Pinpoint the cell where the given text exists, returning its [x, y] midpoint coordinate. 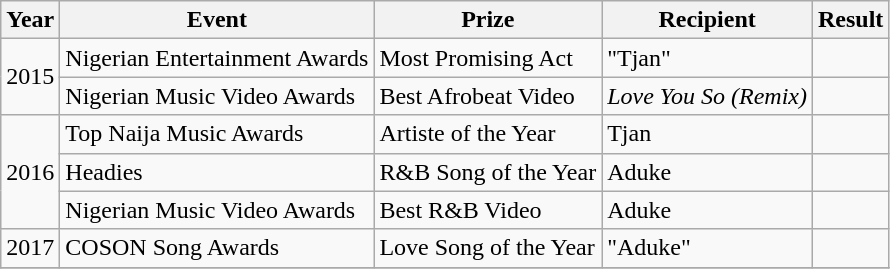
Love You So (Remix) [708, 96]
2015 [30, 77]
Best R&B Video [488, 210]
Nigerian Entertainment Awards [217, 58]
2017 [30, 248]
Artiste of the Year [488, 134]
Tjan [708, 134]
Top Naija Music Awards [217, 134]
Prize [488, 20]
COSON Song Awards [217, 248]
"Tjan" [708, 58]
Result [850, 20]
"Aduke" [708, 248]
Year [30, 20]
Best Afrobeat Video [488, 96]
2016 [30, 172]
Headies [217, 172]
R&B Song of the Year [488, 172]
Love Song of the Year [488, 248]
Event [217, 20]
Recipient [708, 20]
Most Promising Act [488, 58]
